Return (x, y) of the center of cell containing provided text 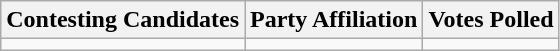
Party Affiliation (334, 20)
Votes Polled (491, 20)
Contesting Candidates (123, 20)
